Find where the given text appears and provide that cell's center as [X, Y] coordinate. 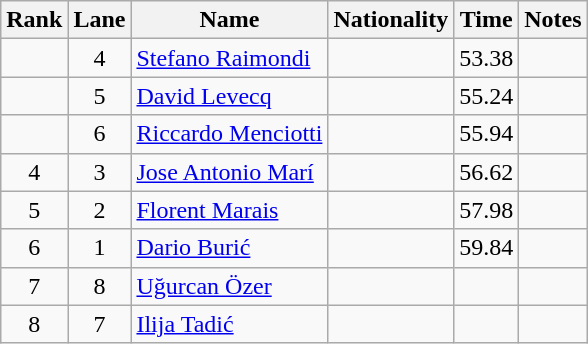
Riccardo Menciotti [230, 134]
David Levecq [230, 96]
55.94 [486, 134]
Nationality [391, 20]
2 [100, 210]
55.24 [486, 96]
Ilija Tadić [230, 324]
57.98 [486, 210]
Uğurcan Özer [230, 286]
56.62 [486, 172]
Stefano Raimondi [230, 58]
59.84 [486, 248]
Rank [34, 20]
3 [100, 172]
Name [230, 20]
Jose Antonio Marí [230, 172]
Lane [100, 20]
53.38 [486, 58]
1 [100, 248]
Dario Burić [230, 248]
Time [486, 20]
Notes [553, 20]
Florent Marais [230, 210]
